Determine the (X, Y) coordinate at the center of the cell enclosing the given text.  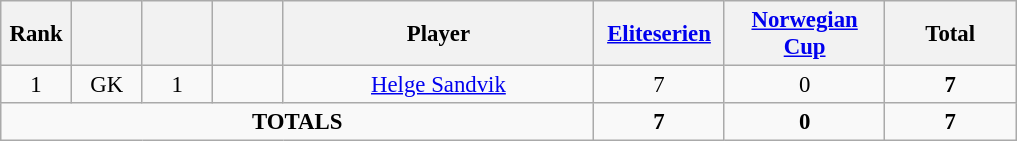
Player (438, 34)
Eliteserien (660, 34)
TOTALS (298, 122)
Norwegian Cup (804, 34)
Helge Sandvik (438, 85)
Total (950, 34)
Rank (36, 34)
GK (106, 85)
